Pinpoint the cell where the given text exists, returning its [x, y] midpoint coordinate. 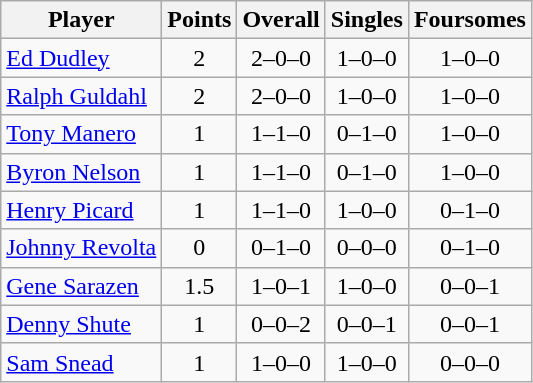
1–0–1 [281, 286]
Tony Manero [82, 134]
1.5 [200, 286]
Overall [281, 20]
Foursomes [470, 20]
Byron Nelson [82, 172]
Points [200, 20]
Player [82, 20]
Denny Shute [82, 324]
Singles [366, 20]
Henry Picard [82, 210]
Sam Snead [82, 362]
Gene Sarazen [82, 286]
Johnny Revolta [82, 248]
0–0–2 [281, 324]
Ralph Guldahl [82, 96]
Ed Dudley [82, 58]
0 [200, 248]
